Extract the [x, y] coordinate from the center of the cell holding the provided text.  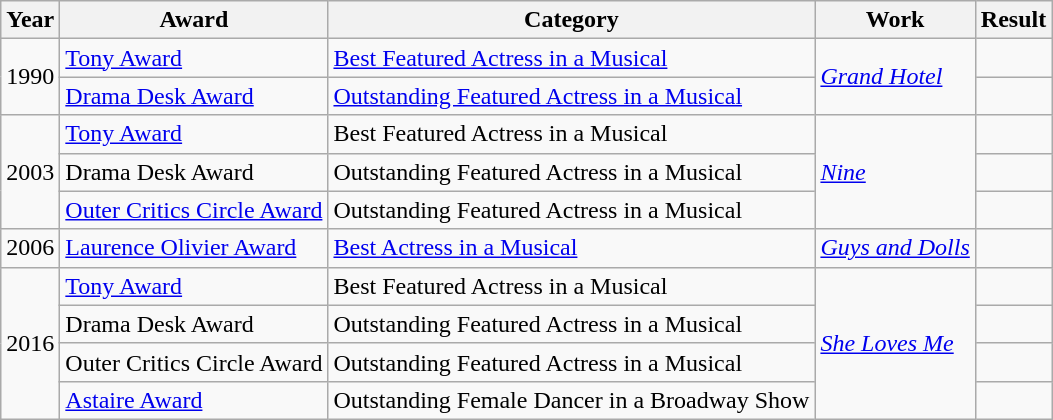
Award [194, 20]
She Loves Me [895, 343]
2003 [30, 172]
Laurence Olivier Award [194, 248]
Year [30, 20]
Work [895, 20]
Nine [895, 172]
Guys and Dolls [895, 248]
Outstanding Female Dancer in a Broadway Show [572, 400]
Grand Hotel [895, 77]
2006 [30, 248]
Category [572, 20]
Best Actress in a Musical [572, 248]
Result [1013, 20]
1990 [30, 77]
2016 [30, 343]
Astaire Award [194, 400]
